Detect which cell encompasses the target text, then output its [x, y] center coordinate. 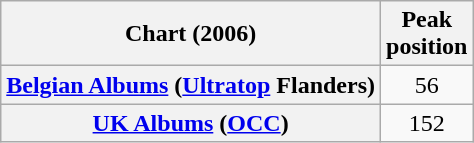
56 [427, 85]
Belgian Albums (Ultratop Flanders) [191, 85]
152 [427, 123]
UK Albums (OCC) [191, 123]
Peakposition [427, 34]
Chart (2006) [191, 34]
